Detect which cell encompasses the target text, then output its [x, y] center coordinate. 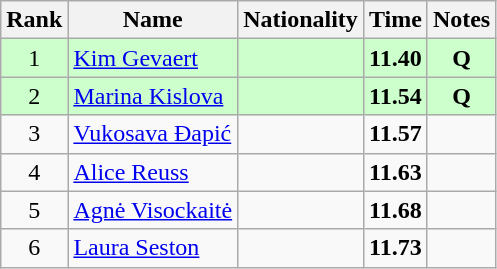
11.68 [395, 210]
Rank [34, 20]
11.63 [395, 172]
Laura Seston [153, 248]
Agnė Visockaitė [153, 210]
11.57 [395, 134]
Notes [461, 20]
Marina Kislova [153, 96]
Time [395, 20]
5 [34, 210]
Vukosava Đapić [153, 134]
11.40 [395, 58]
Nationality [301, 20]
Kim Gevaert [153, 58]
Name [153, 20]
11.73 [395, 248]
3 [34, 134]
1 [34, 58]
4 [34, 172]
6 [34, 248]
11.54 [395, 96]
2 [34, 96]
Alice Reuss [153, 172]
